Output the (X, Y) coordinate of the center of the cell containing the given text.  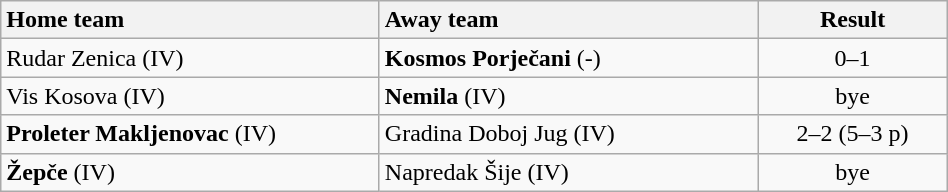
Home team (190, 20)
Result (852, 20)
Proleter Makljenovac (IV) (190, 134)
Napredak Šije (IV) (568, 172)
Rudar Zenica (IV) (190, 58)
Žepče (IV) (190, 172)
Kosmos Porječani (-) (568, 58)
2–2 (5–3 p) (852, 134)
Gradina Doboj Jug (IV) (568, 134)
Away team (568, 20)
0–1 (852, 58)
Vis Kosova (IV) (190, 96)
Nemila (IV) (568, 96)
